Capture the cell that displays the provided text and extract its [x, y] central coordinate. 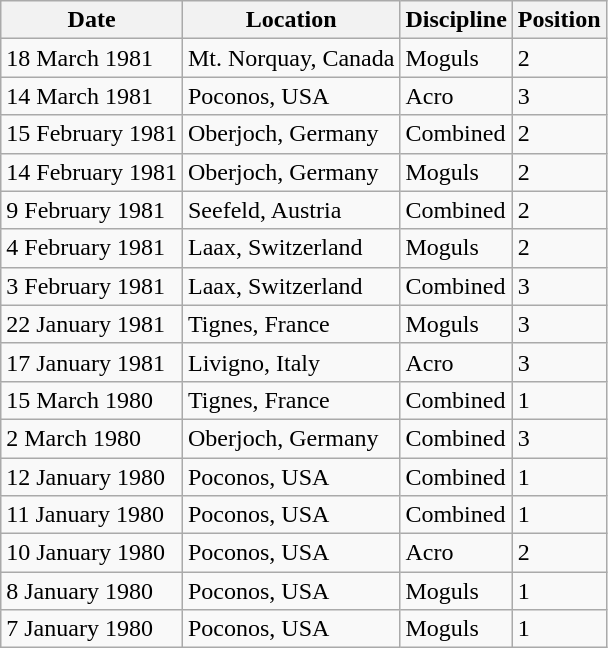
Discipline [456, 20]
10 January 1980 [92, 553]
15 March 1980 [92, 400]
Date [92, 20]
3 February 1981 [92, 286]
18 March 1981 [92, 58]
4 February 1981 [92, 248]
Mt. Norquay, Canada [290, 58]
22 January 1981 [92, 324]
Location [290, 20]
14 February 1981 [92, 172]
11 January 1980 [92, 515]
14 March 1981 [92, 96]
9 February 1981 [92, 210]
15 February 1981 [92, 134]
8 January 1980 [92, 591]
Livigno, Italy [290, 362]
2 March 1980 [92, 438]
7 January 1980 [92, 629]
Seefeld, Austria [290, 210]
Position [559, 20]
12 January 1980 [92, 477]
17 January 1981 [92, 362]
